Capture the cell that displays the provided text and extract its (x, y) central coordinate. 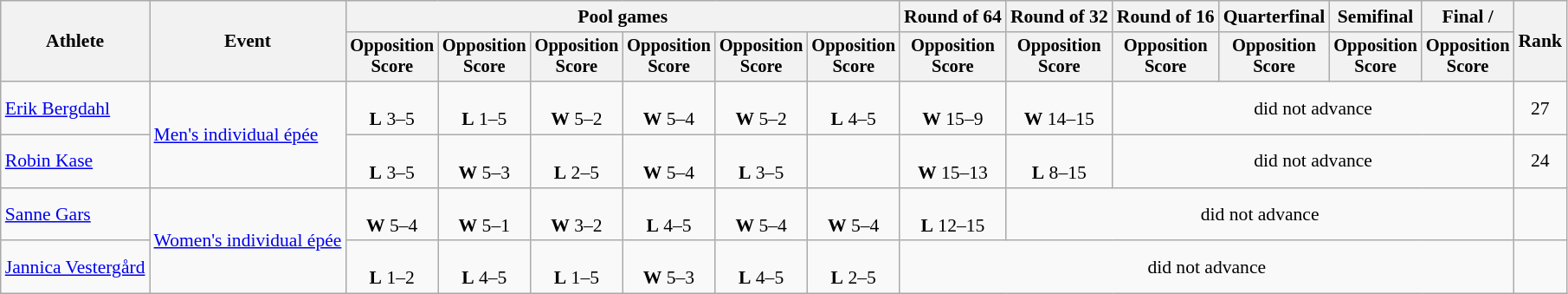
W 15–9 (952, 108)
L 1–2 (391, 267)
Round of 32 (1060, 16)
Round of 16 (1165, 16)
Round of 64 (952, 16)
Robin Kase (75, 161)
L 8–15 (1060, 161)
Women's individual épée (248, 241)
Erik Bergdahl (75, 108)
W 5–1 (485, 215)
Semifinal (1375, 16)
W 14–15 (1060, 108)
L 12–15 (952, 215)
W 3–2 (577, 215)
Men's individual épée (248, 134)
Event (248, 42)
Rank (1539, 42)
W 15–13 (952, 161)
24 (1539, 161)
Jannica Vestergård (75, 267)
Sanne Gars (75, 215)
Final / (1468, 16)
Athlete (75, 42)
Pool games (623, 16)
Quarterfinal (1274, 16)
27 (1539, 108)
